Provide the [x, y] coordinate of the cell's center where the given text is located.  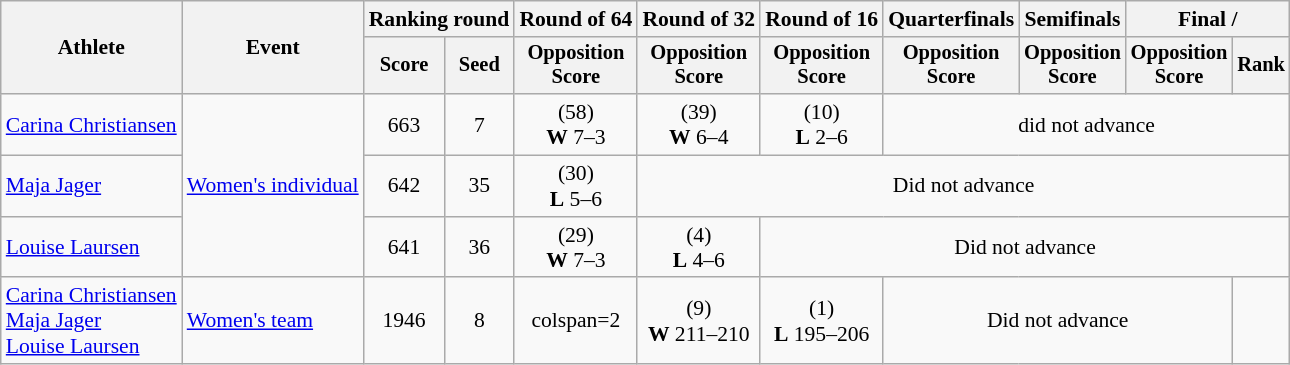
(9)W 211–210 [698, 322]
Round of 64 [576, 19]
663 [404, 124]
colspan=2 [576, 322]
Carina ChristiansenMaja JagerLouise Laursen [92, 322]
36 [479, 248]
(30)L 5–6 [576, 186]
35 [479, 186]
did not advance [1086, 124]
Maja Jager [92, 186]
Athlete [92, 48]
Round of 16 [822, 19]
Women's individual [273, 186]
Score [404, 66]
Semifinals [1072, 19]
642 [404, 186]
(29)W 7–3 [576, 248]
Seed [479, 66]
Quarterfinals [951, 19]
(58)W 7–3 [576, 124]
(1)L 195–206 [822, 322]
Round of 32 [698, 19]
1946 [404, 322]
641 [404, 248]
7 [479, 124]
Ranking round [440, 19]
(10)L 2–6 [822, 124]
Louise Laursen [92, 248]
8 [479, 322]
(4)L 4–6 [698, 248]
Women's team [273, 322]
Final / [1208, 19]
Rank [1261, 66]
(39)W 6–4 [698, 124]
Event [273, 48]
Carina Christiansen [92, 124]
